Pinpoint the cell where the given text exists, returning its [X, Y] midpoint coordinate. 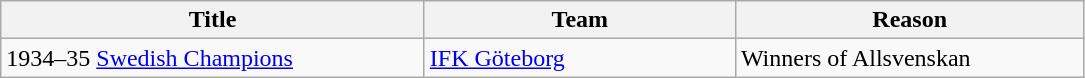
Team [580, 20]
Winners of Allsvenskan [910, 58]
1934–35 Swedish Champions [213, 58]
Reason [910, 20]
Title [213, 20]
IFK Göteborg [580, 58]
